Scan for the cell matching the given text and deliver its (x, y) coordinate at center. 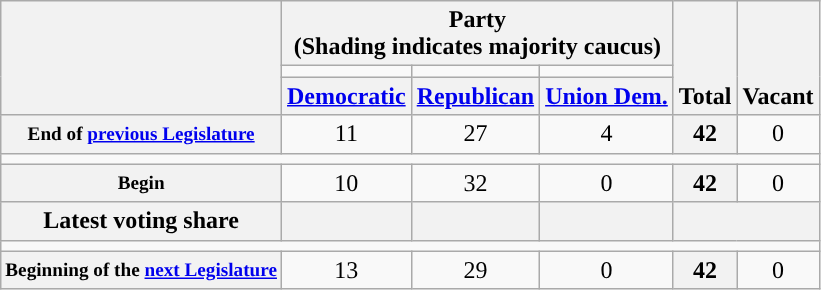
End of previous Legislature (142, 134)
32 (475, 183)
Begin (142, 183)
Total (705, 58)
Latest voting share (142, 221)
Vacant (778, 58)
10 (347, 183)
27 (475, 134)
4 (607, 134)
29 (475, 270)
Party (Shading indicates majority caucus) (478, 34)
11 (347, 134)
Union Dem. (607, 96)
Democratic (347, 96)
Republican (475, 96)
Beginning of the next Legislature (142, 270)
13 (347, 270)
